Provide the (x, y) coordinate of the cell's center where the given text is located.  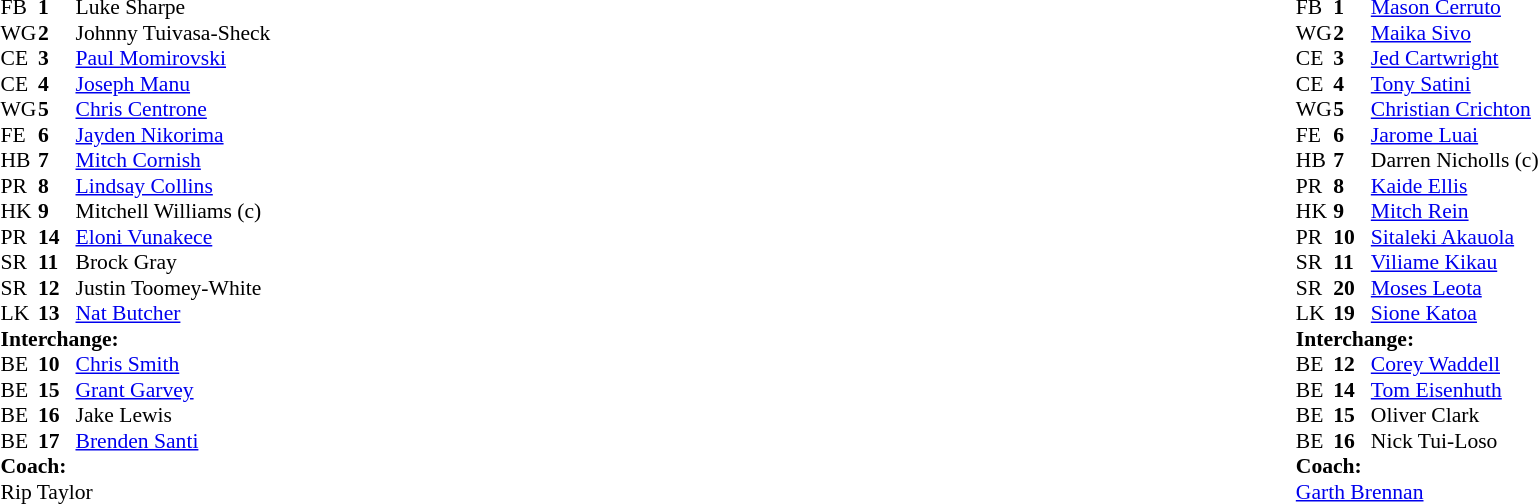
Grant Garvey (174, 390)
Justin Toomey-White (174, 288)
Jayden Nikorima (174, 135)
Coach: (135, 467)
Chris Smith (174, 365)
Mitchell Williams (c) (174, 211)
Paul Momirovski (174, 59)
Jake Lewis (174, 415)
Interchange: (135, 339)
Chris Centrone (174, 109)
Eloni Vunakece (174, 237)
Brock Gray (174, 263)
Lindsay Collins (174, 186)
Brenden Santi (174, 441)
17 (57, 441)
20 (1352, 288)
Johnny Tuivasa-Sheck (174, 33)
Mitch Cornish (174, 161)
13 (57, 313)
Nat Butcher (174, 313)
19 (1352, 313)
Joseph Manu (174, 84)
